Detect which cell encompasses the target text, then output its [X, Y] center coordinate. 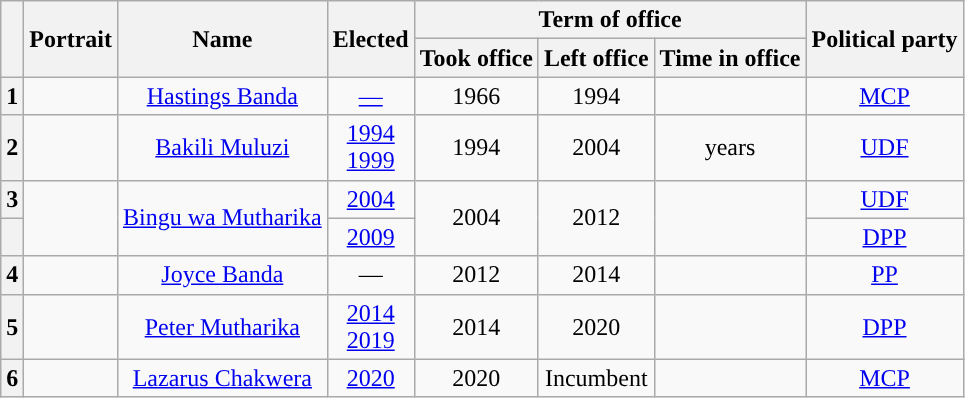
1966 [476, 96]
PP [884, 275]
6 [12, 378]
Took office [476, 58]
Left office [596, 58]
Name [222, 39]
Incumbent [596, 378]
Bakili Muluzi [222, 148]
4 [12, 275]
20142019 [370, 326]
Peter Mutharika [222, 326]
3 [12, 199]
5 [12, 326]
2009 [370, 237]
years [730, 148]
Time in office [730, 58]
Elected [370, 39]
19941999 [370, 148]
2 [12, 148]
Lazarus Chakwera [222, 378]
Portrait [71, 39]
Joyce Banda [222, 275]
Political party [884, 39]
Hastings Banda [222, 96]
Term of office [610, 20]
1 [12, 96]
Bingu wa Mutharika [222, 218]
